Capture the cell that displays the provided text and extract its (x, y) central coordinate. 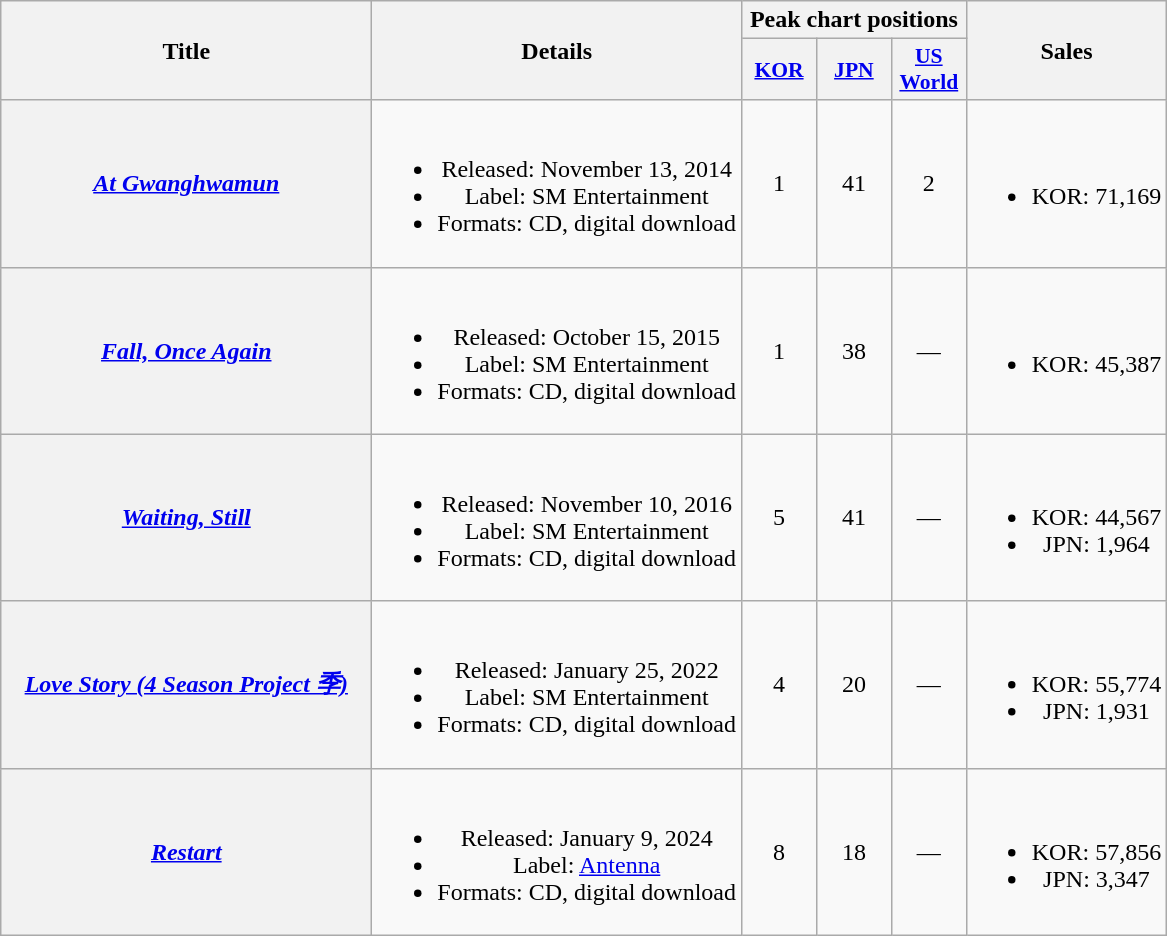
18 (854, 852)
Released: January 25, 2022Label: SM EntertainmentFormats: CD, digital download (557, 684)
JPN (854, 70)
Released: October 15, 2015Label: SM EntertainmentFormats: CD, digital download (557, 350)
KOR: 44,567JPN: 1,964 (1066, 518)
5 (780, 518)
Peak chart positions (854, 20)
KOR: 45,387 (1066, 350)
Waiting, Still (186, 518)
8 (780, 852)
USWorld (928, 70)
Released: November 13, 2014Label: SM EntertainmentFormats: CD, digital download (557, 184)
Title (186, 50)
KOR: 55,774JPN: 1,931 (1066, 684)
Released: January 9, 2024Label: AntennaFormats: CD, digital download (557, 852)
KOR: 71,169 (1066, 184)
Fall, Once Again (186, 350)
At Gwanghwamun (186, 184)
Sales (1066, 50)
KOR: 57,856JPN: 3,347 (1066, 852)
4 (780, 684)
38 (854, 350)
Details (557, 50)
KOR (780, 70)
Restart (186, 852)
2 (928, 184)
20 (854, 684)
Love Story (4 Season Project 季) (186, 684)
Released: November 10, 2016Label: SM EntertainmentFormats: CD, digital download (557, 518)
